Determine the [X, Y] coordinate at the center of the cell enclosing the given text.  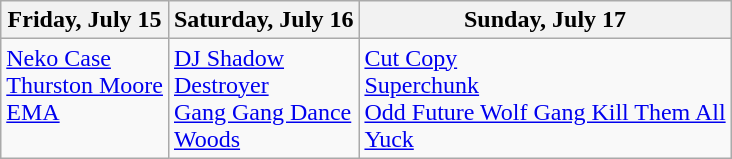
Neko CaseThurston MooreEMA [85, 98]
Saturday, July 16 [263, 20]
Sunday, July 17 [545, 20]
Friday, July 15 [85, 20]
DJ ShadowDestroyerGang Gang DanceWoods [263, 98]
Cut CopySuperchunkOdd Future Wolf Gang Kill Them AllYuck [545, 98]
